Return the (X, Y) coordinate for the center point of the cell that contains the specified text.  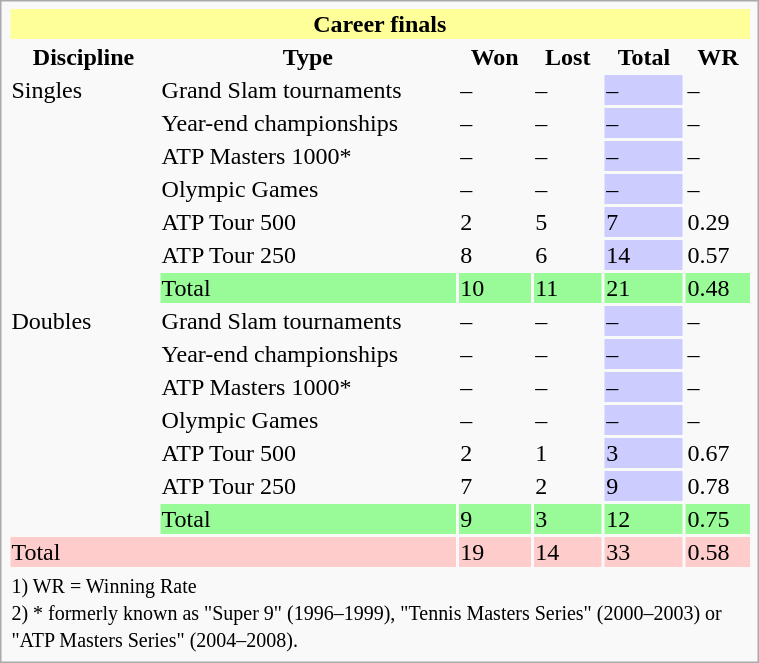
WR (718, 57)
Singles (84, 189)
0.78 (718, 486)
19 (495, 552)
1 (568, 453)
0.48 (718, 288)
Type (308, 57)
Doubles (84, 420)
Discipline (84, 57)
Career finals (380, 24)
0.67 (718, 453)
10 (495, 288)
11 (568, 288)
8 (495, 255)
0.57 (718, 255)
6 (568, 255)
0.58 (718, 552)
21 (644, 288)
Won (495, 57)
1) WR = Winning Rate 2) * formerly known as "Super 9" (1996–1999), "Tennis Masters Series" (2000–2003) or "ATP Masters Series" (2004–2008). (380, 612)
33 (644, 552)
Lost (568, 57)
0.75 (718, 519)
0.29 (718, 222)
5 (568, 222)
12 (644, 519)
